From the cell containing the given text, extract its center point as [x, y] coordinate. 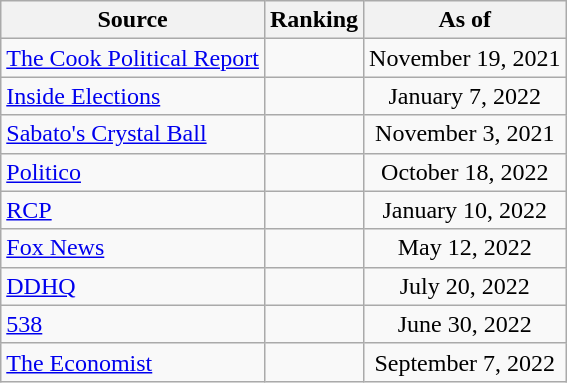
Ranking [314, 20]
538 [133, 324]
DDHQ [133, 286]
January 10, 2022 [465, 210]
November 19, 2021 [465, 58]
Source [133, 20]
The Economist [133, 362]
June 30, 2022 [465, 324]
As of [465, 20]
May 12, 2022 [465, 248]
The Cook Political Report [133, 58]
January 7, 2022 [465, 96]
November 3, 2021 [465, 134]
July 20, 2022 [465, 286]
Sabato's Crystal Ball [133, 134]
Politico [133, 172]
October 18, 2022 [465, 172]
Fox News [133, 248]
September 7, 2022 [465, 362]
Inside Elections [133, 96]
RCP [133, 210]
